Pinpoint the cell where the given text exists, returning its [x, y] midpoint coordinate. 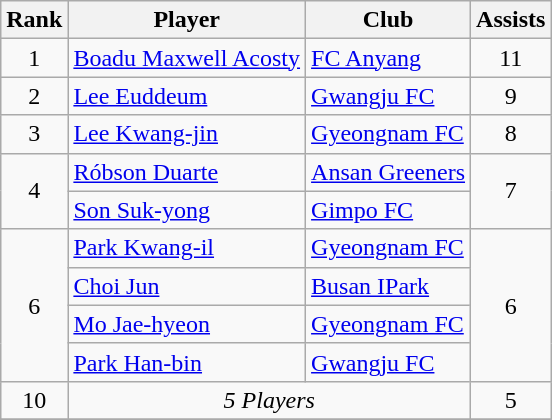
Park Kwang-il [187, 248]
10 [34, 400]
Son Suk-yong [187, 210]
Club [388, 20]
Busan IPark [388, 286]
Mo Jae-hyeon [187, 324]
Boadu Maxwell Acosty [187, 58]
Assists [511, 20]
Choi Jun [187, 286]
Ansan Greeners [388, 172]
3 [34, 134]
Lee Euddeum [187, 96]
2 [34, 96]
4 [34, 191]
Gimpo FC [388, 210]
11 [511, 58]
Róbson Duarte [187, 172]
5 [511, 400]
Park Han-bin [187, 362]
Lee Kwang-jin [187, 134]
Player [187, 20]
Rank [34, 20]
1 [34, 58]
5 Players [270, 400]
8 [511, 134]
7 [511, 191]
9 [511, 96]
FC Anyang [388, 58]
